Identify which cell holds the provided text, then report its (x, y) central coordinate. 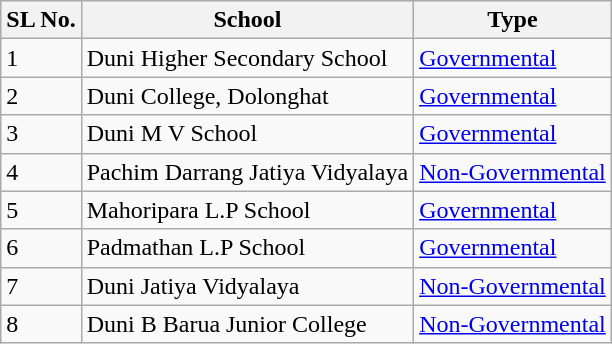
Duni M V School (247, 134)
Padmathan L.P School (247, 248)
2 (41, 96)
4 (41, 172)
5 (41, 210)
SL No. (41, 20)
Duni Higher Secondary School (247, 58)
School (247, 20)
Duni Jatiya Vidyalaya (247, 286)
Duni B Barua Junior College (247, 324)
Pachim Darrang Jatiya Vidyalaya (247, 172)
7 (41, 286)
1 (41, 58)
Type (513, 20)
8 (41, 324)
3 (41, 134)
6 (41, 248)
Mahoripara L.P School (247, 210)
Duni College, Dolonghat (247, 96)
